Pinpoint the cell where the given text exists, returning its [X, Y] midpoint coordinate. 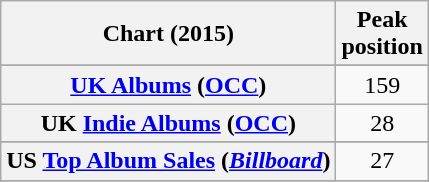
Peakposition [382, 34]
159 [382, 85]
Chart (2015) [168, 34]
UK Albums (OCC) [168, 85]
US Top Album Sales (Billboard) [168, 161]
27 [382, 161]
UK Indie Albums (OCC) [168, 123]
28 [382, 123]
